Extract the [x, y] coordinate from the center of the cell holding the provided text.  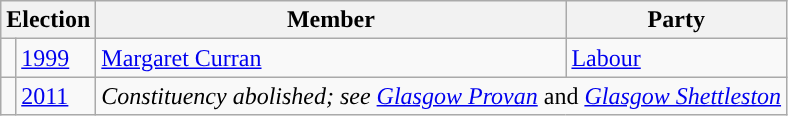
Labour [676, 58]
2011 [56, 96]
Constituency abolished; see Glasgow Provan and Glasgow Shettleston [442, 96]
Election [48, 20]
Party [676, 20]
1999 [56, 58]
Member [331, 20]
Margaret Curran [331, 58]
